Identify which cell holds the provided text, then report its (x, y) central coordinate. 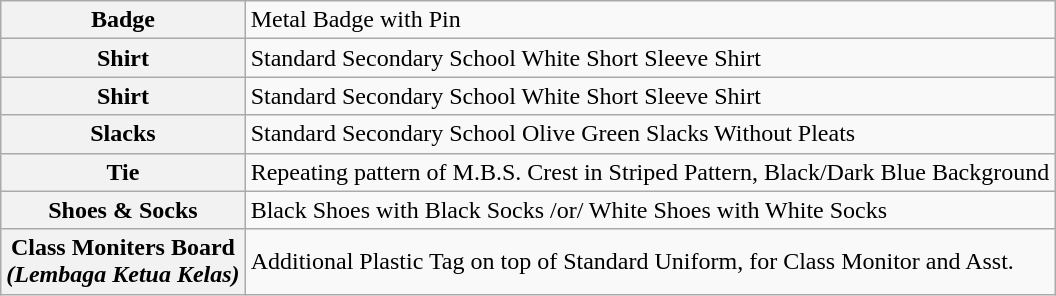
Slacks (123, 134)
Shoes & Socks (123, 210)
Repeating pattern of M.B.S. Crest in Striped Pattern, Black/Dark Blue Background (650, 172)
Metal Badge with Pin (650, 20)
Black Shoes with Black Socks /or/ White Shoes with White Socks (650, 210)
Tie (123, 172)
Badge (123, 20)
Additional Plastic Tag on top of Standard Uniform, for Class Monitor and Asst. (650, 262)
Standard Secondary School Olive Green Slacks Without Pleats (650, 134)
Class Moniters Board(Lembaga Ketua Kelas) (123, 262)
